Locate the cell with the specified text and output its (X, Y) center coordinate. 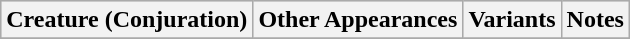
Other Appearances (358, 20)
Variants (512, 20)
Creature (Conjuration) (127, 20)
Notes (595, 20)
